For the text-containing cell, return its midpoint in [X, Y] coordinate format. 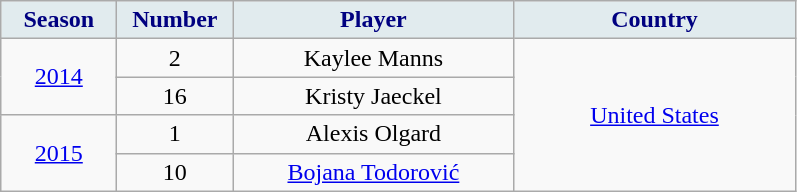
10 [175, 172]
Player [374, 20]
Season [59, 20]
1 [175, 134]
Kristy Jaeckel [374, 96]
Number [175, 20]
Alexis Olgard [374, 134]
2 [175, 58]
2014 [59, 77]
16 [175, 96]
Kaylee Manns [374, 58]
United States [654, 115]
Bojana Todorović [374, 172]
Country [654, 20]
2015 [59, 153]
